Return [x, y] of the center of cell containing provided text 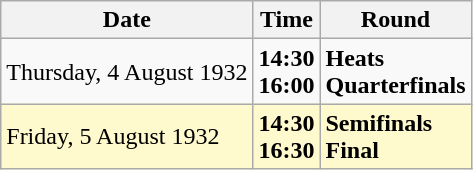
Thursday, 4 August 1932 [127, 72]
14:30 16:00 [286, 72]
14:30 16:30 [286, 136]
Round [396, 20]
Time [286, 20]
Heats Quarterfinals [396, 72]
Semifinals Final [396, 136]
Friday, 5 August 1932 [127, 136]
Date [127, 20]
